Extract the [x, y] coordinate from the center of the cell holding the provided text.  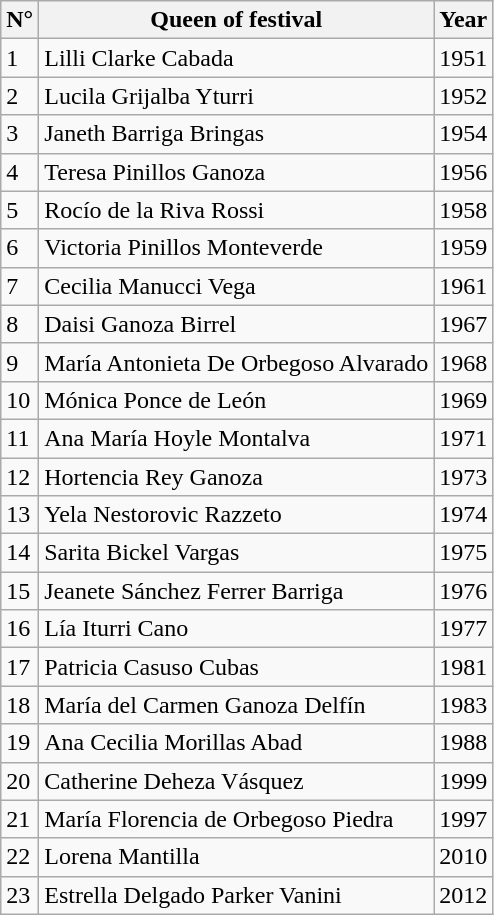
20 [20, 781]
2012 [464, 895]
1977 [464, 629]
Lilli Clarke Cabada [236, 58]
1973 [464, 477]
1974 [464, 515]
1976 [464, 591]
Rocío de la Riva Rossi [236, 210]
1 [20, 58]
Victoria Pinillos Monteverde [236, 248]
1952 [464, 96]
1983 [464, 705]
23 [20, 895]
Catherine Deheza Vásquez [236, 781]
Lorena Mantilla [236, 857]
María del Carmen Ganoza Delfín [236, 705]
5 [20, 210]
Year [464, 20]
3 [20, 134]
1959 [464, 248]
Ana Cecilia Morillas Abad [236, 743]
18 [20, 705]
Estrella Delgado Parker Vanini [236, 895]
Lía Iturri Cano [236, 629]
Teresa Pinillos Ganoza [236, 172]
Patricia Casuso Cubas [236, 667]
10 [20, 400]
17 [20, 667]
1967 [464, 324]
1971 [464, 438]
1954 [464, 134]
1997 [464, 819]
13 [20, 515]
Ana María Hoyle Montalva [236, 438]
15 [20, 591]
1961 [464, 286]
21 [20, 819]
9 [20, 362]
2010 [464, 857]
8 [20, 324]
María Antonieta De Orbegoso Alvarado [236, 362]
Mónica Ponce de León [236, 400]
1956 [464, 172]
1968 [464, 362]
12 [20, 477]
Queen of festival [236, 20]
Sarita Bickel Vargas [236, 553]
Yela Nestorovic Razzeto [236, 515]
1999 [464, 781]
1988 [464, 743]
14 [20, 553]
María Florencia de Orbegoso Piedra [236, 819]
1951 [464, 58]
22 [20, 857]
2 [20, 96]
1969 [464, 400]
6 [20, 248]
7 [20, 286]
16 [20, 629]
Cecilia Manucci Vega [236, 286]
1981 [464, 667]
Lucila Grijalba Yturri [236, 96]
19 [20, 743]
Hortencia Rey Ganoza [236, 477]
1975 [464, 553]
1958 [464, 210]
Janeth Barriga Bringas [236, 134]
Jeanete Sánchez Ferrer Barriga [236, 591]
4 [20, 172]
N° [20, 20]
Daisi Ganoza Birrel [236, 324]
11 [20, 438]
